Return the [X, Y] coordinate for the center point of the cell that contains the specified text.  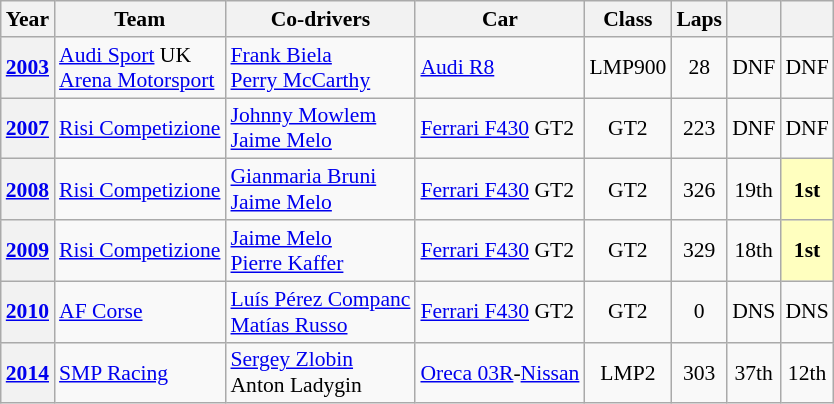
2003 [28, 68]
329 [699, 250]
Car [500, 19]
2014 [28, 372]
Class [628, 19]
Johnny Mowlem Jaime Melo [320, 128]
303 [699, 372]
19th [754, 190]
SMP Racing [140, 372]
Audi Sport UK Arena Motorsport [140, 68]
Laps [699, 19]
37th [754, 372]
Luís Pérez Companc Matías Russo [320, 312]
12th [806, 372]
Jaime Melo Pierre Kaffer [320, 250]
Audi R8 [500, 68]
2007 [28, 128]
Oreca 03R-Nissan [500, 372]
2008 [28, 190]
28 [699, 68]
LMP2 [628, 372]
223 [699, 128]
0 [699, 312]
Frank Biela Perry McCarthy [320, 68]
2010 [28, 312]
Gianmaria Bruni Jaime Melo [320, 190]
2009 [28, 250]
Team [140, 19]
Year [28, 19]
LMP900 [628, 68]
326 [699, 190]
Co-drivers [320, 19]
18th [754, 250]
AF Corse [140, 312]
Sergey Zlobin Anton Ladygin [320, 372]
